Find where the given text appears and provide that cell's center as [x, y] coordinate. 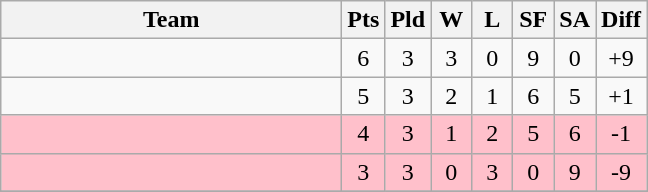
4 [364, 134]
+9 [622, 58]
-1 [622, 134]
SA [575, 20]
+1 [622, 96]
SF [534, 20]
-9 [622, 172]
W [452, 20]
Pld [408, 20]
L [492, 20]
Pts [364, 20]
Diff [622, 20]
Team [172, 20]
